Return (x, y) of the center of cell containing provided text 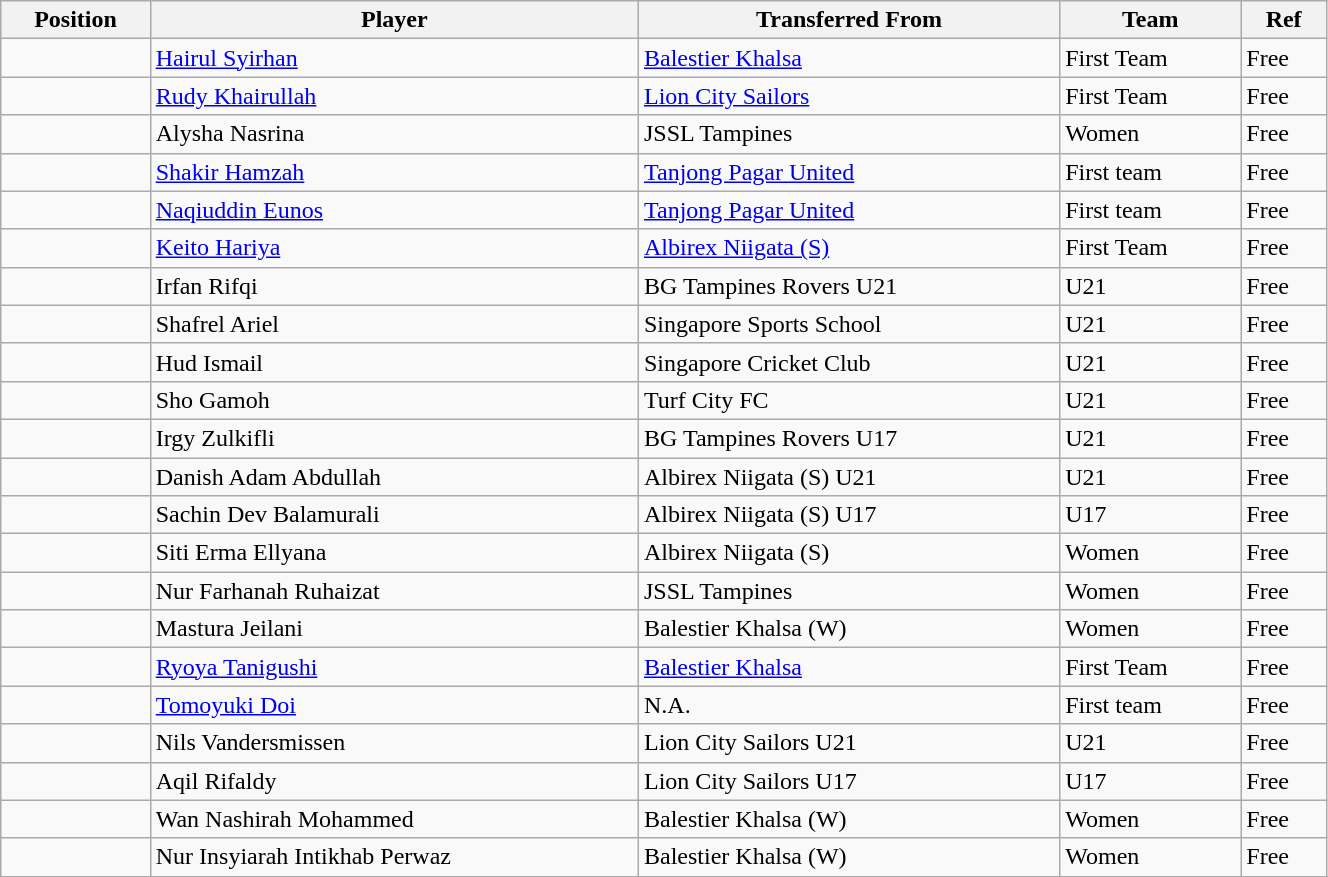
Transferred From (848, 20)
Position (76, 20)
Hairul Syirhan (394, 58)
Naqiuddin Eunos (394, 210)
Sho Gamoh (394, 400)
Irgy Zulkifli (394, 438)
Wan Nashirah Mohammed (394, 819)
Turf City FC (848, 400)
Albirex Niigata (S) U21 (848, 477)
Shakir Hamzah (394, 172)
Keito Hariya (394, 248)
Ryoya Tanigushi (394, 667)
Lion City Sailors U21 (848, 743)
Mastura Jeilani (394, 629)
Lion City Sailors U17 (848, 781)
Nur Farhanah Ruhaizat (394, 591)
Albirex Niigata (S) U17 (848, 515)
BG Tampines Rovers U17 (848, 438)
Shafrel Ariel (394, 324)
Sachin Dev Balamurali (394, 515)
Irfan Rifqi (394, 286)
Ref (1284, 20)
Singapore Sports School (848, 324)
Singapore Cricket Club (848, 362)
Nur Insyiarah Intikhab Perwaz (394, 857)
BG Tampines Rovers U21 (848, 286)
Alysha Nasrina (394, 134)
Rudy Khairullah (394, 96)
Player (394, 20)
Lion City Sailors (848, 96)
N.A. (848, 705)
Danish Adam Abdullah (394, 477)
Siti Erma Ellyana (394, 553)
Tomoyuki Doi (394, 705)
Hud Ismail (394, 362)
Nils Vandersmissen (394, 743)
Aqil Rifaldy (394, 781)
Team (1150, 20)
